Detect which cell encompasses the target text, then output its (x, y) center coordinate. 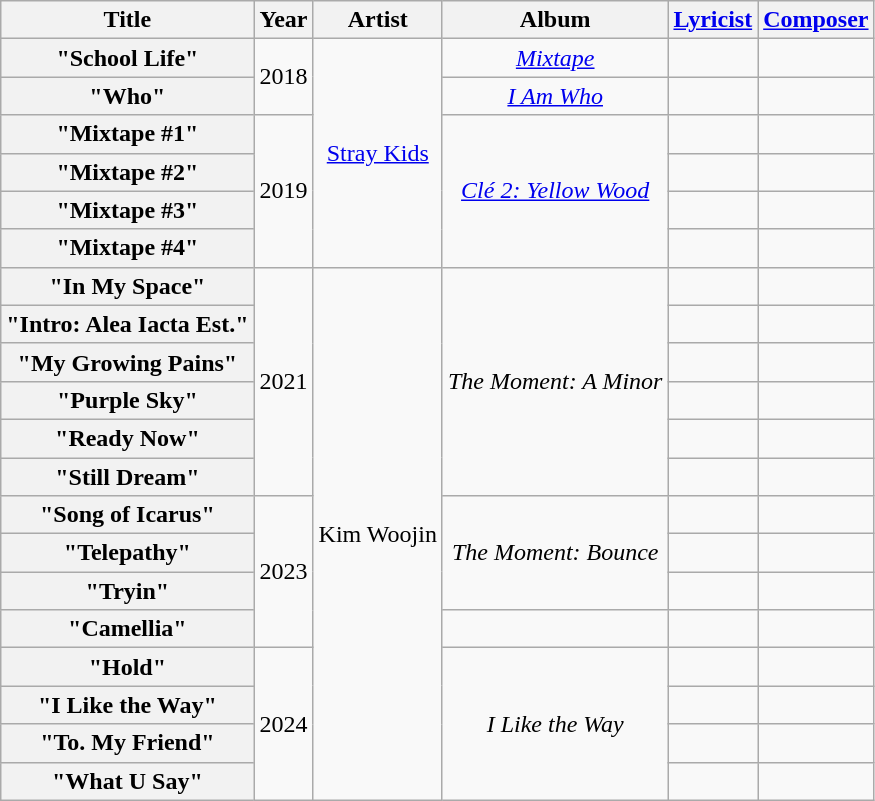
"Mixtape #4" (128, 248)
"Mixtape #2" (128, 172)
Lyricist (713, 20)
Kim Woojin (378, 534)
Clé 2: Yellow Wood (554, 191)
"To. My Friend" (128, 743)
"Camellia" (128, 629)
"Purple Sky" (128, 400)
"Hold" (128, 667)
"Mixtape #1" (128, 134)
Year (284, 20)
Composer (816, 20)
Artist (378, 20)
"Mixtape #3" (128, 210)
I Am Who (554, 96)
Mixtape (554, 58)
2018 (284, 77)
"I Like the Way" (128, 705)
Stray Kids (378, 153)
2021 (284, 381)
"Still Dream" (128, 477)
I Like the Way (554, 724)
2019 (284, 191)
"Telepathy" (128, 553)
The Moment: A Minor (554, 381)
2024 (284, 724)
Title (128, 20)
"Intro: Alea Iacta Est." (128, 324)
"Song of Icarus" (128, 515)
"Tryin" (128, 591)
"What U Say" (128, 781)
"Ready Now" (128, 438)
"My Growing Pains" (128, 362)
"In My Space" (128, 286)
Album (554, 20)
"School Life" (128, 58)
2023 (284, 572)
"Who" (128, 96)
The Moment: Bounce (554, 553)
